Pinpoint the cell where the given text exists, returning its (X, Y) midpoint coordinate. 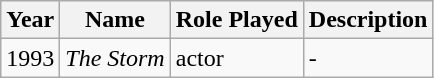
Description (368, 20)
1993 (30, 58)
Name (115, 20)
Role Played (236, 20)
- (368, 58)
actor (236, 58)
The Storm (115, 58)
Year (30, 20)
